Capture the cell that displays the provided text and extract its [X, Y] central coordinate. 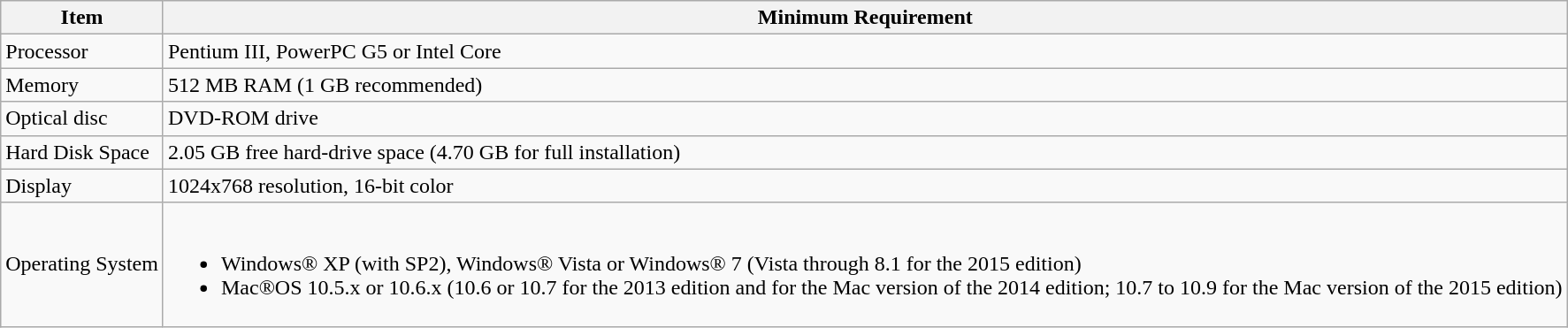
Minimum Requirement [865, 18]
DVD-ROM drive [865, 118]
512 MB RAM (1 GB recommended) [865, 85]
Pentium III, PowerPC G5 or Intel Core [865, 51]
Memory [82, 85]
Item [82, 18]
Optical disc [82, 118]
Hard Disk Space [82, 152]
Operating System [82, 264]
2.05 GB free hard-drive space (4.70 GB for full installation) [865, 152]
Processor [82, 51]
Display [82, 186]
1024x768 resolution, 16-bit color [865, 186]
